Detect which cell encompasses the target text, then output its [X, Y] center coordinate. 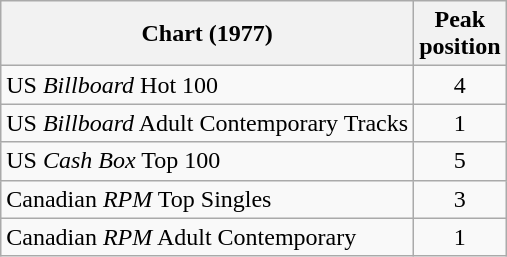
Chart (1977) [208, 34]
3 [460, 199]
4 [460, 85]
Canadian RPM Top Singles [208, 199]
US Billboard Adult Contemporary Tracks [208, 123]
Canadian RPM Adult Contemporary [208, 237]
Peakposition [460, 34]
US Cash Box Top 100 [208, 161]
US Billboard Hot 100 [208, 85]
5 [460, 161]
